Extract the [X, Y] coordinate from the center of the cell holding the provided text.  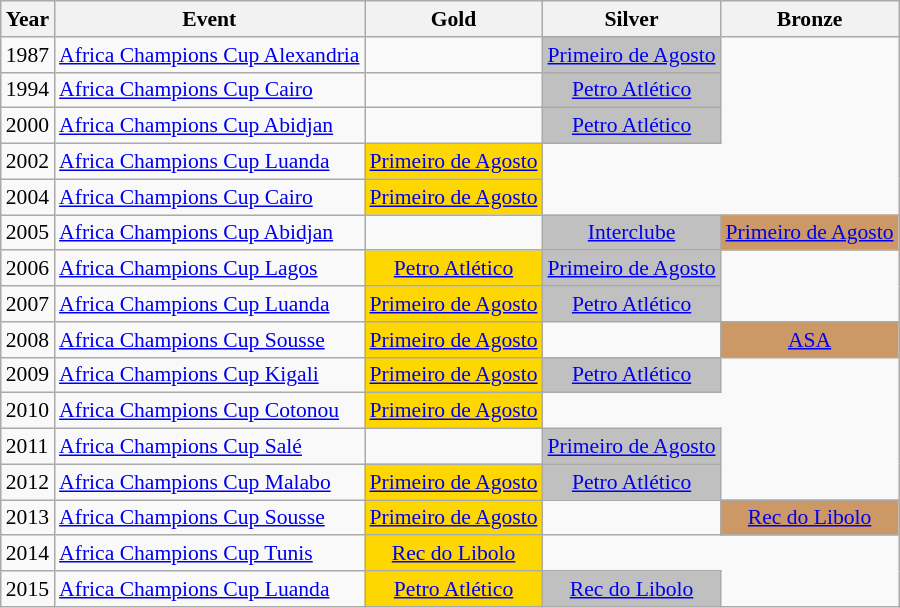
2007 [28, 304]
2005 [28, 233]
Interclube [632, 233]
Africa Champions Cup Kigali [209, 375]
Year [28, 19]
2015 [28, 589]
2004 [28, 197]
2009 [28, 375]
Africa Champions Cup Cotonou [209, 411]
2013 [28, 518]
Bronze [810, 19]
Gold [454, 19]
Event [209, 19]
2014 [28, 554]
2008 [28, 340]
2000 [28, 126]
Africa Champions Cup Alexandria [209, 55]
Silver [632, 19]
1994 [28, 90]
Africa Champions Cup Tunis [209, 554]
2012 [28, 482]
2011 [28, 447]
ASA [810, 340]
2002 [28, 162]
Africa Champions Cup Malabo [209, 482]
1987 [28, 55]
Africa Champions Cup Lagos [209, 269]
Africa Champions Cup Salé [209, 447]
2006 [28, 269]
2010 [28, 411]
